From the cell containing the given text, extract its center point as [x, y] coordinate. 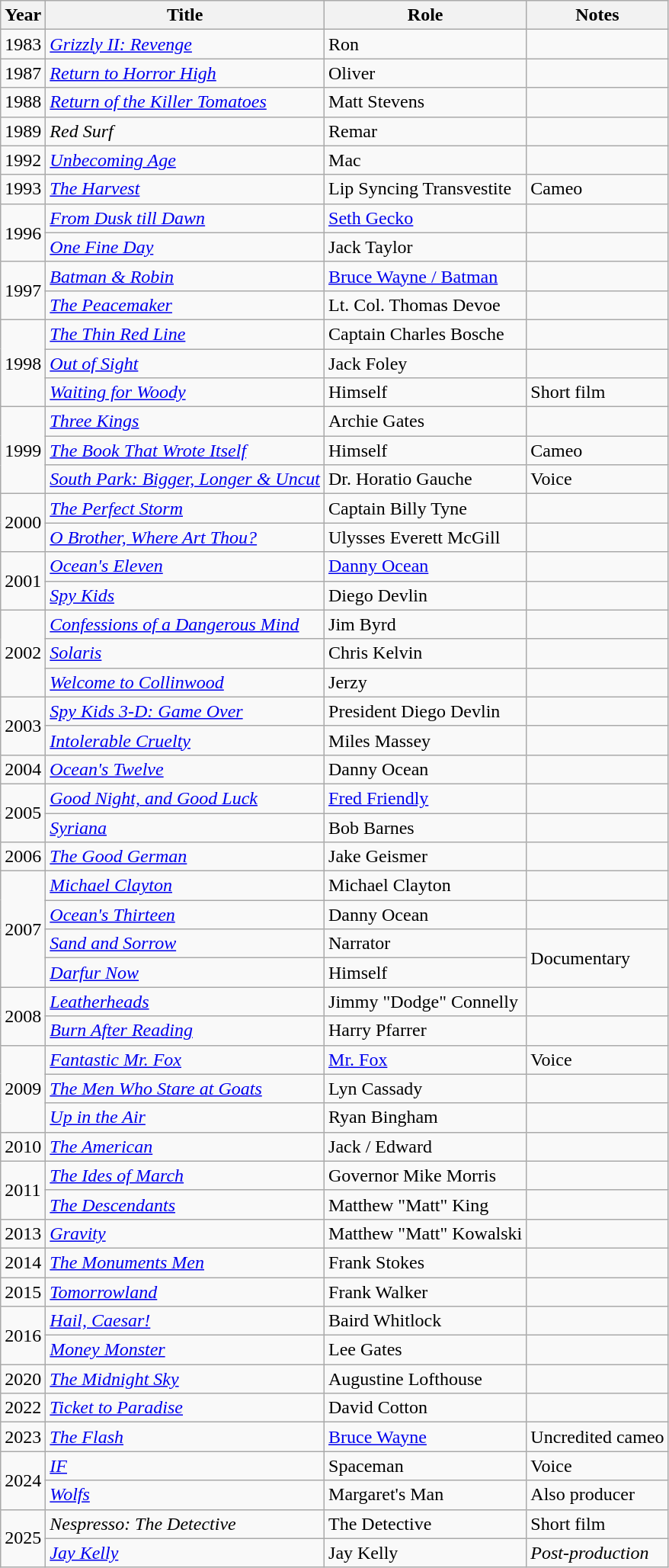
Post-production [597, 1553]
From Dusk till Dawn [185, 218]
Ticket to Paradise [185, 1408]
1998 [23, 363]
Year [23, 15]
Also producer [597, 1495]
2005 [23, 813]
The Men Who Stare at Goats [185, 1089]
Role [425, 15]
Captain Billy Tyne [425, 508]
The Peacemaker [185, 305]
Welcome to Collinwood [185, 682]
Syriana [185, 827]
Confessions of a Dangerous Mind [185, 624]
2014 [23, 1262]
Bruce Wayne [425, 1437]
Red Surf [185, 131]
2023 [23, 1437]
Lee Gates [425, 1350]
Return to Horror High [185, 73]
1999 [23, 451]
Spaceman [425, 1466]
2001 [23, 581]
Remar [425, 131]
Waiting for Woody [185, 393]
President Diego Devlin [425, 711]
Nespresso: The Detective [185, 1524]
2013 [23, 1233]
Augustine Lofthouse [425, 1379]
Bob Barnes [425, 827]
2000 [23, 523]
The Ides of March [185, 1175]
2010 [23, 1146]
Miles Massey [425, 740]
The Good German [185, 857]
2007 [23, 929]
Oliver [425, 73]
2016 [23, 1336]
Lyn Cassady [425, 1089]
Frank Walker [425, 1292]
Leatherheads [185, 1002]
The Midnight Sky [185, 1379]
Ulysses Everett McGill [425, 537]
Dr. Horatio Gauche [425, 479]
Ron [425, 44]
Ocean's Twelve [185, 769]
1997 [23, 290]
1987 [23, 73]
Lip Syncing Transvestite [425, 189]
Margaret's Man [425, 1495]
Lt. Col. Thomas Devoe [425, 305]
Three Kings [185, 422]
Hail, Caesar! [185, 1321]
Documentary [597, 958]
Gravity [185, 1233]
The Flash [185, 1437]
The Thin Red Line [185, 334]
Burn After Reading [185, 1031]
The Monuments Men [185, 1262]
Sand and Sorrow [185, 944]
One Fine Day [185, 247]
Captain Charles Bosche [425, 334]
Batman & Robin [185, 276]
2002 [23, 653]
Jack / Edward [425, 1146]
The Book That Wrote Itself [185, 451]
Fantastic Mr. Fox [185, 1060]
Seth Gecko [425, 218]
Jack Foley [425, 364]
Return of the Killer Tomatoes [185, 102]
Chris Kelvin [425, 653]
Mr. Fox [425, 1060]
Ryan Bingham [425, 1117]
2008 [23, 1016]
Uncredited cameo [597, 1437]
O Brother, Where Art Thou? [185, 537]
Up in the Air [185, 1117]
Matthew "Matt" Kowalski [425, 1233]
Solaris [185, 653]
2009 [23, 1089]
Narrator [425, 944]
Unbecoming Age [185, 160]
Tomorrowland [185, 1292]
The American [185, 1146]
Good Night, and Good Luck [185, 798]
Mac [425, 160]
2020 [23, 1379]
1983 [23, 44]
IF [185, 1466]
Jim Byrd [425, 624]
Archie Gates [425, 422]
David Cotton [425, 1408]
The Harvest [185, 189]
Wolfs [185, 1495]
Spy Kids [185, 595]
Jack Taylor [425, 247]
Fred Friendly [425, 798]
South Park: Bigger, Longer & Uncut [185, 479]
Diego Devlin [425, 595]
2011 [23, 1190]
Baird Whitlock [425, 1321]
The Descendants [185, 1204]
2022 [23, 1408]
2024 [23, 1480]
Jerzy [425, 682]
Money Monster [185, 1350]
1993 [23, 189]
Frank Stokes [425, 1262]
Grizzly II: Revenge [185, 44]
Intolerable Cruelty [185, 740]
Darfur Now [185, 973]
2006 [23, 857]
1992 [23, 160]
Out of Sight [185, 364]
2003 [23, 726]
1989 [23, 131]
1988 [23, 102]
2015 [23, 1292]
The Detective [425, 1524]
1996 [23, 232]
Jake Geismer [425, 857]
2025 [23, 1538]
The Perfect Storm [185, 508]
Matt Stevens [425, 102]
Matthew "Matt" King [425, 1204]
Ocean's Eleven [185, 566]
Spy Kids 3-D: Game Over [185, 711]
Governor Mike Morris [425, 1175]
Harry Pfarrer [425, 1031]
Ocean's Thirteen [185, 915]
Notes [597, 15]
Jimmy "Dodge" Connelly [425, 1002]
Title [185, 15]
2004 [23, 769]
Bruce Wayne / Batman [425, 276]
